Pinpoint the cell where the given text exists, returning its (x, y) midpoint coordinate. 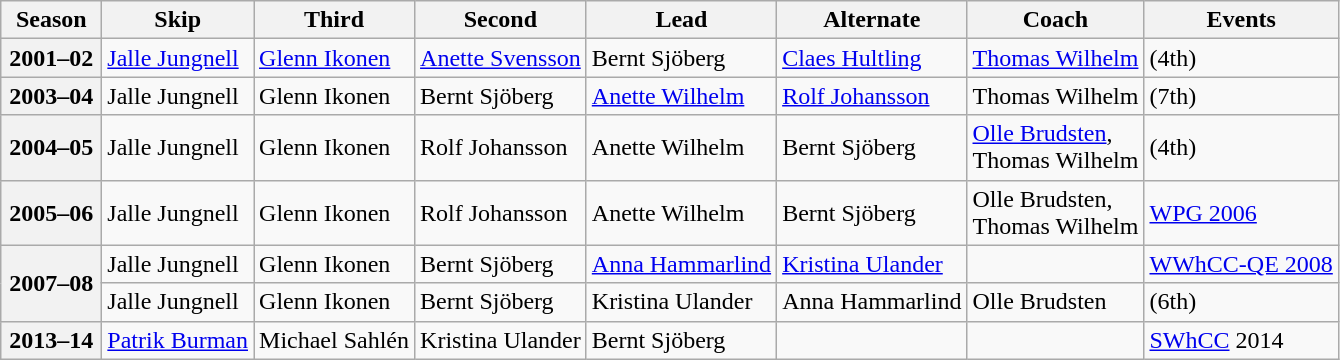
(7th) (1241, 96)
2004–05 (52, 148)
Third (334, 20)
Michael Sahlén (334, 340)
Events (1241, 20)
2005–06 (52, 212)
2003–04 (52, 96)
Lead (681, 20)
2001–02 (52, 58)
Anette Svensson (501, 58)
Patrik Burman (178, 340)
WWhCC-QE 2008 (1241, 264)
Season (52, 20)
Alternate (872, 20)
SWhCC 2014 (1241, 340)
2013–14 (52, 340)
Claes Hultling (872, 58)
Olle Brudsten (1056, 302)
Skip (178, 20)
Coach (1056, 20)
Second (501, 20)
WPG 2006 (1241, 212)
(6th) (1241, 302)
2007–08 (52, 283)
